Return the (X, Y) coordinate for the center point of the cell that contains the specified text.  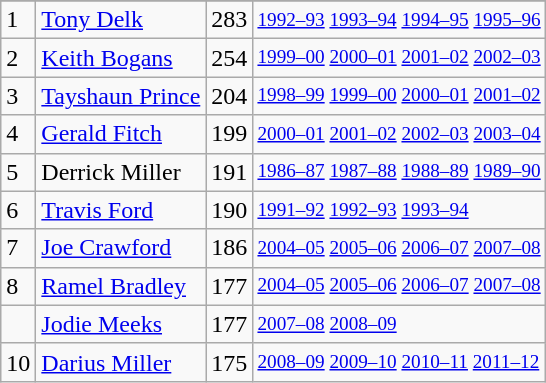
199 (230, 134)
Joe Crawford (121, 248)
2008–09 2009–10 2010–11 2011–12 (399, 362)
Jodie Meeks (121, 324)
4 (18, 134)
5 (18, 172)
10 (18, 362)
3 (18, 96)
1998–99 1999–00 2000–01 2001–02 (399, 96)
1 (18, 20)
Tony Delk (121, 20)
2 (18, 58)
2000–01 2001–02 2002–03 2003–04 (399, 134)
Travis Ford (121, 210)
204 (230, 96)
1999–00 2000–01 2001–02 2002–03 (399, 58)
254 (230, 58)
1986–87 1987–88 1988–89 1989–90 (399, 172)
8 (18, 286)
1992–93 1993–94 1994–95 1995–96 (399, 20)
1991–92 1992–93 1993–94 (399, 210)
Tayshaun Prince (121, 96)
6 (18, 210)
Ramel Bradley (121, 286)
Derrick Miller (121, 172)
Gerald Fitch (121, 134)
7 (18, 248)
283 (230, 20)
Darius Miller (121, 362)
Keith Bogans (121, 58)
186 (230, 248)
175 (230, 362)
190 (230, 210)
2007–08 2008–09 (399, 324)
191 (230, 172)
